Determine the (x, y) coordinate at the center of the cell enclosing the given text.  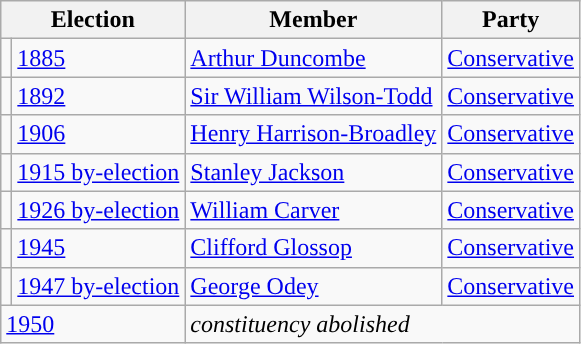
1950 (93, 324)
Henry Harrison-Broadley (314, 134)
Clifford Glossop (314, 248)
Arthur Duncombe (314, 58)
Sir William Wilson-Todd (314, 96)
Party (511, 20)
George Odey (314, 286)
1947 by-election (98, 286)
1945 (98, 248)
Election (93, 20)
1892 (98, 96)
1915 by-election (98, 172)
1906 (98, 134)
1926 by-election (98, 210)
constituency abolished (382, 324)
Member (314, 20)
William Carver (314, 210)
Stanley Jackson (314, 172)
1885 (98, 58)
